For the text-containing cell, return its midpoint in (X, Y) coordinate format. 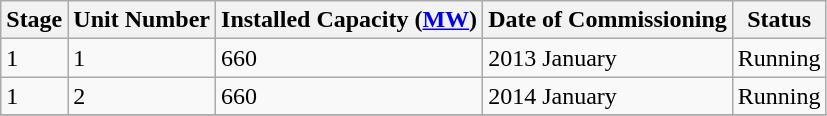
2 (142, 96)
2014 January (608, 96)
Installed Capacity (MW) (350, 20)
Date of Commissioning (608, 20)
Status (779, 20)
Unit Number (142, 20)
2013 January (608, 58)
Stage (34, 20)
